Locate the cell with the specified text and output its (X, Y) center coordinate. 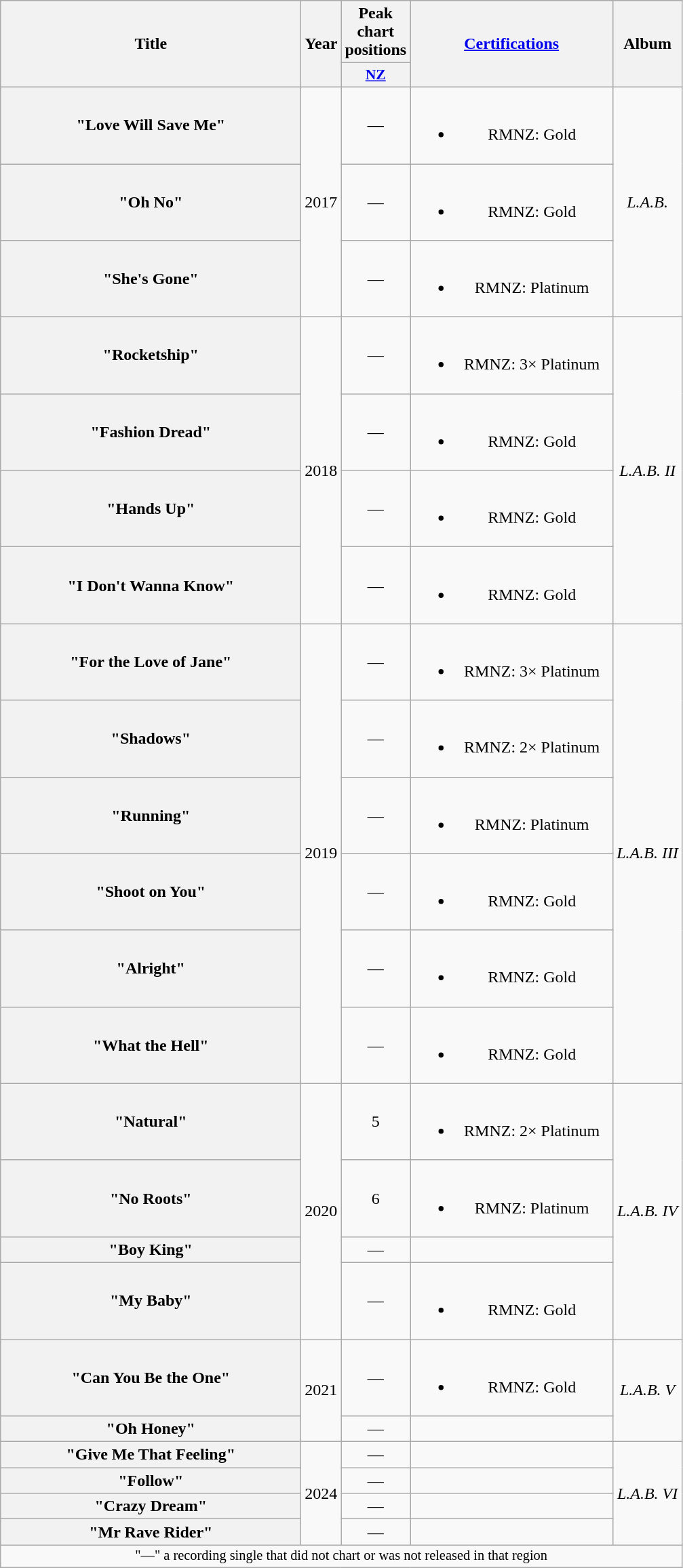
"Shadows" (151, 739)
"Crazy Dream" (151, 1506)
L.A.B. V (648, 1391)
Album (648, 44)
"Alright" (151, 968)
L.A.B. (648, 202)
"Natural" (151, 1121)
"Fashion Dread" (151, 433)
"Rocketship" (151, 355)
"My Baby" (151, 1300)
2020 (321, 1211)
"Hands Up" (151, 508)
"No Roots" (151, 1199)
"Mr Rave Rider" (151, 1532)
L.A.B. VI (648, 1493)
"Running" (151, 815)
2017 (321, 202)
"I Don't Wanna Know" (151, 586)
"Shoot on You" (151, 892)
6 (376, 1199)
"Oh No" (151, 202)
L.A.B. IV (648, 1211)
2024 (321, 1493)
2021 (321, 1391)
Peak chart positions (376, 32)
Certifications (511, 44)
Title (151, 44)
"Follow" (151, 1481)
"Oh Honey" (151, 1429)
"Can You Be the One" (151, 1378)
L.A.B. III (648, 853)
L.A.B. II (648, 470)
"What the Hell" (151, 1045)
"She's Gone" (151, 279)
NZ (376, 75)
5 (376, 1121)
"—" a recording single that did not chart or was not released in that region (342, 1556)
2019 (321, 853)
"Love Will Save Me" (151, 125)
"Boy King" (151, 1249)
"Give Me That Feeling" (151, 1455)
Year (321, 44)
"For the Love of Jane" (151, 662)
2018 (321, 470)
